Search for the cell housing the specified text and yield its (x, y) center coordinate. 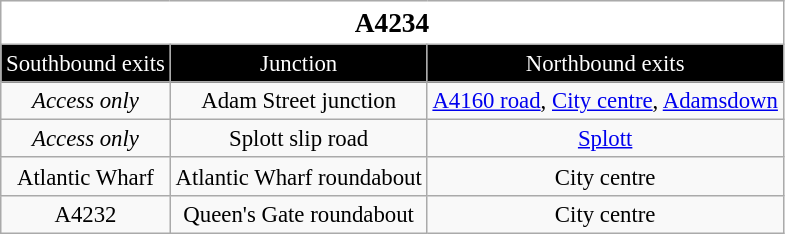
Atlantic Wharf (86, 177)
Splott slip road (298, 139)
Adam Street junction (298, 101)
A4160 road, City centre, Adamsdown (605, 101)
A4234 (392, 23)
Atlantic Wharf roundabout (298, 177)
Northbound exits (605, 64)
A4232 (86, 214)
Junction (298, 64)
Southbound exits (86, 64)
Queen's Gate roundabout (298, 214)
Splott (605, 139)
